Determine the [X, Y] coordinate at the center of the cell enclosing the given text.  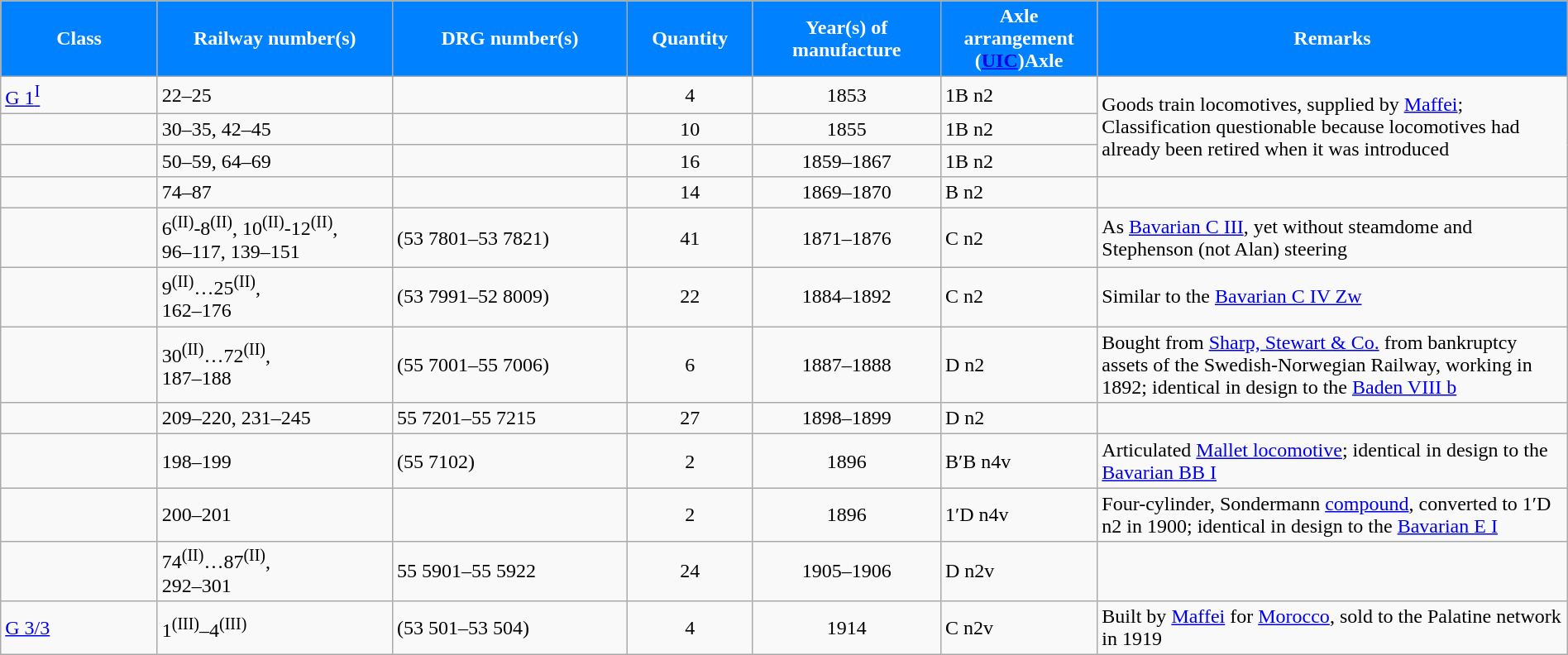
Articulated Mallet locomotive; identical in design to the Bavarian BB I [1332, 461]
Bought from Sharp, Stewart & Co. from bankruptcy assets of the Swedish-Norwegian Railway, working in 1892; identical in design to the Baden VIII b [1332, 365]
55 7201–55 7215 [509, 418]
B n2 [1019, 192]
1869–1870 [847, 192]
198–199 [275, 461]
22–25 [275, 96]
(55 7001–55 7006) [509, 365]
1905–1906 [847, 571]
55 5901–55 5922 [509, 571]
Four-cylinder, Sondermann compound, converted to 1′D n2 in 1900; identical in design to the Bavarian E I [1332, 514]
74–87 [275, 192]
200–201 [275, 514]
D n2v [1019, 571]
DRG number(s) [509, 39]
(53 501–53 504) [509, 627]
24 [691, 571]
1871–1876 [847, 238]
30(II)…72(II), 187–188 [275, 365]
Goods train locomotives, supplied by Maffei; Classification questionable because locomotives had already been retired when it was introduced [1332, 127]
41 [691, 238]
1914 [847, 627]
1855 [847, 129]
1859–1867 [847, 160]
16 [691, 160]
G 3/3 [79, 627]
Quantity [691, 39]
14 [691, 192]
Built by Maffei for Morocco, sold to the Palatine network in 1919 [1332, 627]
10 [691, 129]
1(III)–4(III) [275, 627]
27 [691, 418]
(55 7102) [509, 461]
1′D n4v [1019, 514]
22 [691, 297]
50–59, 64–69 [275, 160]
9(II)…25(II), 162–176 [275, 297]
74(II)…87(II), 292–301 [275, 571]
1884–1892 [847, 297]
Railway number(s) [275, 39]
(53 7801–53 7821) [509, 238]
Year(s) of manufacture [847, 39]
1853 [847, 96]
(53 7991–52 8009) [509, 297]
B′B n4v [1019, 461]
1887–1888 [847, 365]
6(II)-8(II), 10(II)-12(II), 96–117, 139–151 [275, 238]
209–220, 231–245 [275, 418]
G 1I [79, 96]
30–35, 42–45 [275, 129]
Class [79, 39]
6 [691, 365]
1898–1899 [847, 418]
Similar to the Bavarian C IV Zw [1332, 297]
As Bavarian C III, yet without steamdome and Stephenson (not Alan) steering [1332, 238]
C n2v [1019, 627]
Axle arrangement (UIC)Axle [1019, 39]
Remarks [1332, 39]
